Output the [x, y] coordinate of the center of the cell containing the given text.  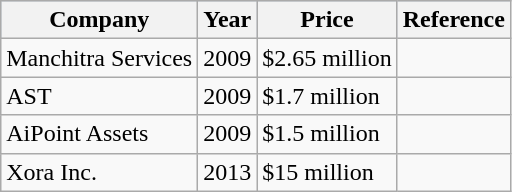
Reference [454, 20]
$15 million [327, 172]
2013 [228, 172]
$1.5 million [327, 134]
Xora Inc. [100, 172]
Manchitra Services [100, 58]
$2.65 million [327, 58]
AST [100, 96]
$1.7 million [327, 96]
Price [327, 20]
Company [100, 20]
Year [228, 20]
AiPoint Assets [100, 134]
